From the cell containing the given text, extract its center point as (x, y) coordinate. 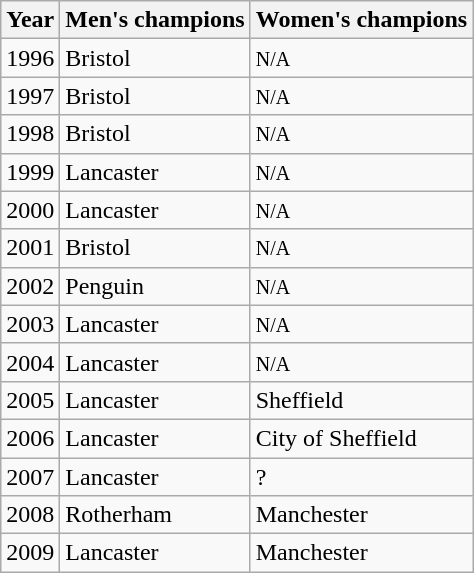
1996 (30, 58)
2002 (30, 286)
2006 (30, 438)
2008 (30, 515)
Year (30, 20)
? (361, 477)
Sheffield (361, 400)
2005 (30, 400)
Women's champions (361, 20)
2004 (30, 362)
Men's champions (155, 20)
2000 (30, 210)
Penguin (155, 286)
2007 (30, 477)
City of Sheffield (361, 438)
1998 (30, 134)
1997 (30, 96)
2003 (30, 324)
2009 (30, 553)
1999 (30, 172)
2001 (30, 248)
Rotherham (155, 515)
